Detect which cell encompasses the target text, then output its [X, Y] center coordinate. 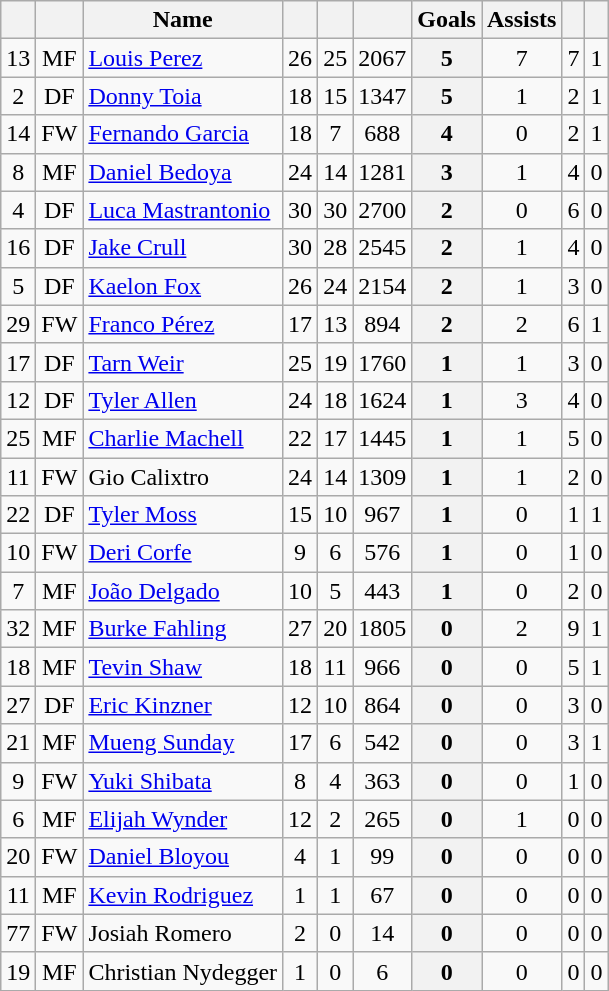
864 [382, 705]
2545 [382, 248]
Jake Crull [183, 248]
Goals [447, 20]
Name [183, 20]
21 [18, 743]
Kaelon Fox [183, 286]
Donny Toia [183, 96]
Mueng Sunday [183, 743]
688 [382, 134]
2154 [382, 286]
1309 [382, 477]
443 [382, 591]
363 [382, 781]
Tyler Moss [183, 515]
Franco Pérez [183, 324]
Eric Kinzner [183, 705]
1760 [382, 362]
542 [382, 743]
Daniel Bloyou [183, 857]
Yuki Shibata [183, 781]
77 [18, 933]
Deri Corfe [183, 553]
Josiah Romero [183, 933]
966 [382, 667]
16 [18, 248]
Louis Perez [183, 58]
Luca Mastrantonio [183, 210]
99 [382, 857]
Christian Nydegger [183, 971]
2700 [382, 210]
Gio Calixtro [183, 477]
67 [382, 895]
1624 [382, 400]
Kevin Rodriguez [183, 895]
28 [336, 248]
Charlie Machell [183, 438]
Daniel Bedoya [183, 172]
Tarn Weir [183, 362]
1805 [382, 629]
Tyler Allen [183, 400]
2067 [382, 58]
265 [382, 819]
Elijah Wynder [183, 819]
1281 [382, 172]
894 [382, 324]
1445 [382, 438]
Fernando Garcia [183, 134]
1347 [382, 96]
967 [382, 515]
576 [382, 553]
Assists [522, 20]
32 [18, 629]
João Delgado [183, 591]
29 [18, 324]
Burke Fahling [183, 629]
Tevin Shaw [183, 667]
